Extract the [x, y] coordinate from the center of the cell holding the provided text.  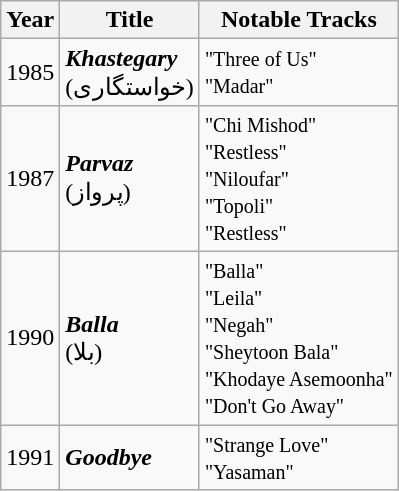
1987 [30, 178]
1991 [30, 456]
Khastegary(خواستگاری) [130, 72]
"Chi Mishod" "Restless" "Niloufar" "Topoli" "Restless" [298, 178]
"Balla" "Leila" "Negah" "Sheytoon Bala" "Khodaye Asemoonha" "Don't Go Away" [298, 338]
Goodbye [130, 456]
Notable Tracks [298, 20]
Year [30, 20]
Balla(بلا) [130, 338]
"Three of Us" "Madar" [298, 72]
Parvaz (پرواز) [130, 178]
1985 [30, 72]
"Strange Love" "Yasaman" [298, 456]
1990 [30, 338]
Title [130, 20]
